Pinpoint the cell where the given text exists, returning its [x, y] midpoint coordinate. 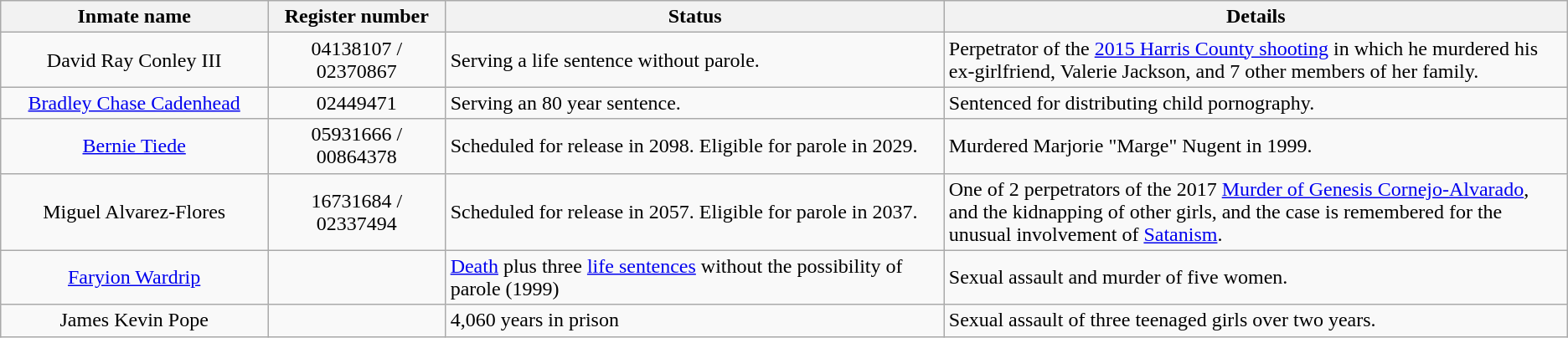
Death plus three life sentences without the possibility of parole (1999) [695, 278]
16731684 / 02337494 [357, 212]
02449471 [357, 103]
Register number [357, 17]
Bernie Tiede [134, 146]
Sentenced for distributing child pornography. [1256, 103]
Scheduled for release in 2057. Eligible for parole in 2037. [695, 212]
Murdered Marjorie "Marge" Nugent in 1999. [1256, 146]
Inmate name [134, 17]
4,060 years in prison [695, 320]
Perpetrator of the 2015 Harris County shooting in which he murdered his ex-girlfriend, Valerie Jackson, and 7 other members of her family. [1256, 60]
Status [695, 17]
Serving a life sentence without parole. [695, 60]
David Ray Conley III [134, 60]
Serving an 80 year sentence. [695, 103]
Sexual assault of three teenaged girls over two years. [1256, 320]
Scheduled for release in 2098. Eligible for parole in 2029. [695, 146]
Sexual assault and murder of five women. [1256, 278]
Details [1256, 17]
James Kevin Pope [134, 320]
05931666 / 00864378 [357, 146]
04138107 / 02370867 [357, 60]
Faryion Wardrip [134, 278]
Bradley Chase Cadenhead [134, 103]
Miguel Alvarez-Flores [134, 212]
